For the text-containing cell, return its midpoint in [x, y] coordinate format. 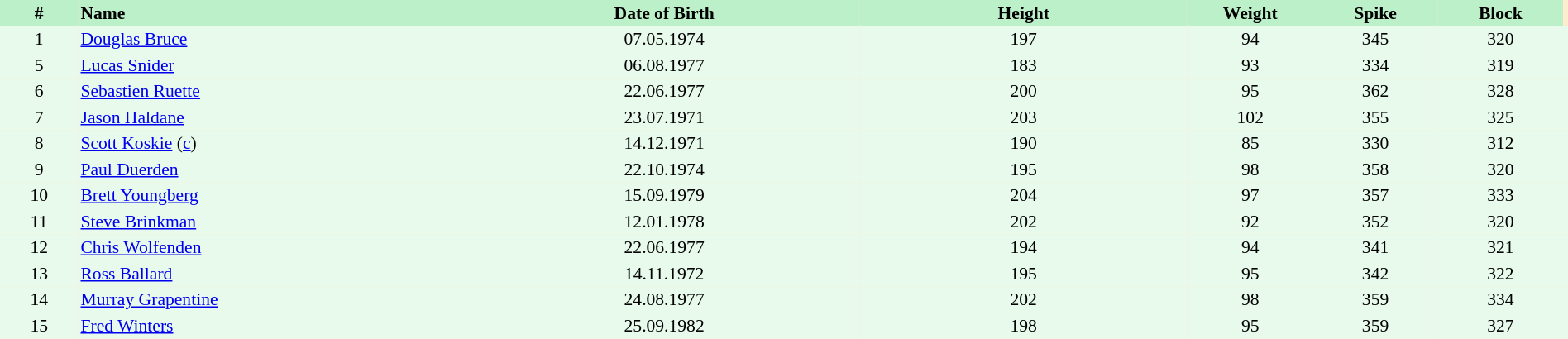
13 [39, 274]
85 [1250, 144]
341 [1374, 248]
194 [1024, 248]
12 [39, 248]
25.09.1982 [664, 326]
200 [1024, 91]
Weight [1250, 13]
9 [39, 169]
22.10.1974 [664, 169]
102 [1250, 117]
330 [1374, 144]
Steve Brinkman [273, 222]
1 [39, 40]
Douglas Bruce [273, 40]
Ross Ballard [273, 274]
355 [1374, 117]
11 [39, 222]
Date of Birth [664, 13]
14.11.1972 [664, 274]
14.12.1971 [664, 144]
06.08.1977 [664, 65]
327 [1500, 326]
357 [1374, 195]
8 [39, 144]
Lucas Snider [273, 65]
328 [1500, 91]
14 [39, 299]
325 [1500, 117]
Brett Youngberg [273, 195]
Paul Duerden [273, 169]
10 [39, 195]
358 [1374, 169]
312 [1500, 144]
Height [1024, 13]
Name [273, 13]
183 [1024, 65]
203 [1024, 117]
190 [1024, 144]
97 [1250, 195]
6 [39, 91]
Spike [1374, 13]
Murray Grapentine [273, 299]
# [39, 13]
345 [1374, 40]
07.05.1974 [664, 40]
197 [1024, 40]
12.01.1978 [664, 222]
319 [1500, 65]
5 [39, 65]
15 [39, 326]
15.09.1979 [664, 195]
Jason Haldane [273, 117]
198 [1024, 326]
333 [1500, 195]
Block [1500, 13]
24.08.1977 [664, 299]
93 [1250, 65]
322 [1500, 274]
Scott Koskie (c) [273, 144]
7 [39, 117]
Chris Wolfenden [273, 248]
362 [1374, 91]
352 [1374, 222]
23.07.1971 [664, 117]
Sebastien Ruette [273, 91]
321 [1500, 248]
Fred Winters [273, 326]
92 [1250, 222]
204 [1024, 195]
342 [1374, 274]
